Determine the (X, Y) coordinate at the center of the cell enclosing the given text.  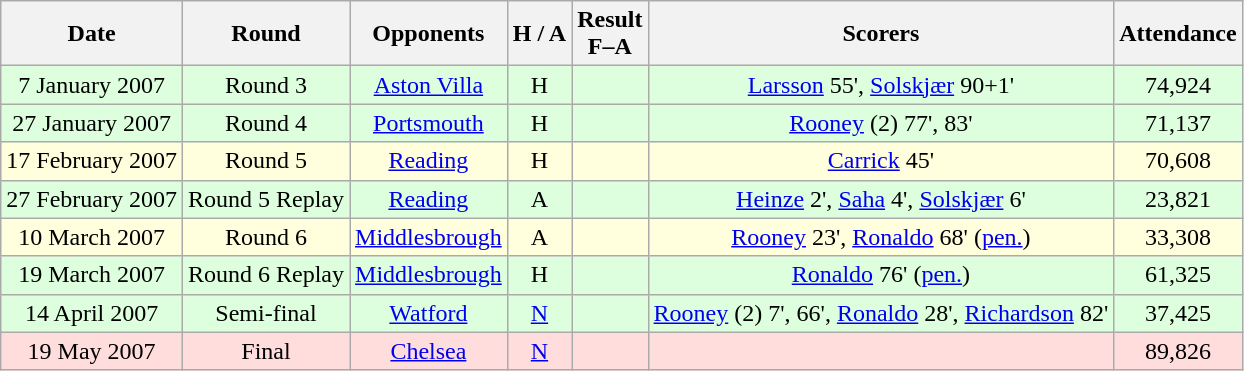
27 January 2007 (92, 123)
Scorers (881, 34)
Attendance (1178, 34)
74,924 (1178, 85)
33,308 (1178, 237)
Rooney (2) 77', 83' (881, 123)
70,608 (1178, 161)
Ronaldo 76' (pen.) (881, 275)
27 February 2007 (92, 199)
37,425 (1178, 313)
Date (92, 34)
Rooney 23', Ronaldo 68' (pen.) (881, 237)
ResultF–A (610, 34)
Round 5 (266, 161)
Round 3 (266, 85)
Carrick 45' (881, 161)
Round 6 (266, 237)
17 February 2007 (92, 161)
14 April 2007 (92, 313)
19 May 2007 (92, 351)
Round 5 Replay (266, 199)
Heinze 2', Saha 4', Solskjær 6' (881, 199)
7 January 2007 (92, 85)
71,137 (1178, 123)
Larsson 55', Solskjær 90+1' (881, 85)
Round (266, 34)
23,821 (1178, 199)
Semi-final (266, 313)
Opponents (429, 34)
61,325 (1178, 275)
Final (266, 351)
Chelsea (429, 351)
Watford (429, 313)
Portsmouth (429, 123)
10 March 2007 (92, 237)
Rooney (2) 7', 66', Ronaldo 28', Richardson 82' (881, 313)
Aston Villa (429, 85)
Round 4 (266, 123)
89,826 (1178, 351)
H / A (539, 34)
Round 6 Replay (266, 275)
19 March 2007 (92, 275)
